Capture the cell that displays the provided text and extract its [x, y] central coordinate. 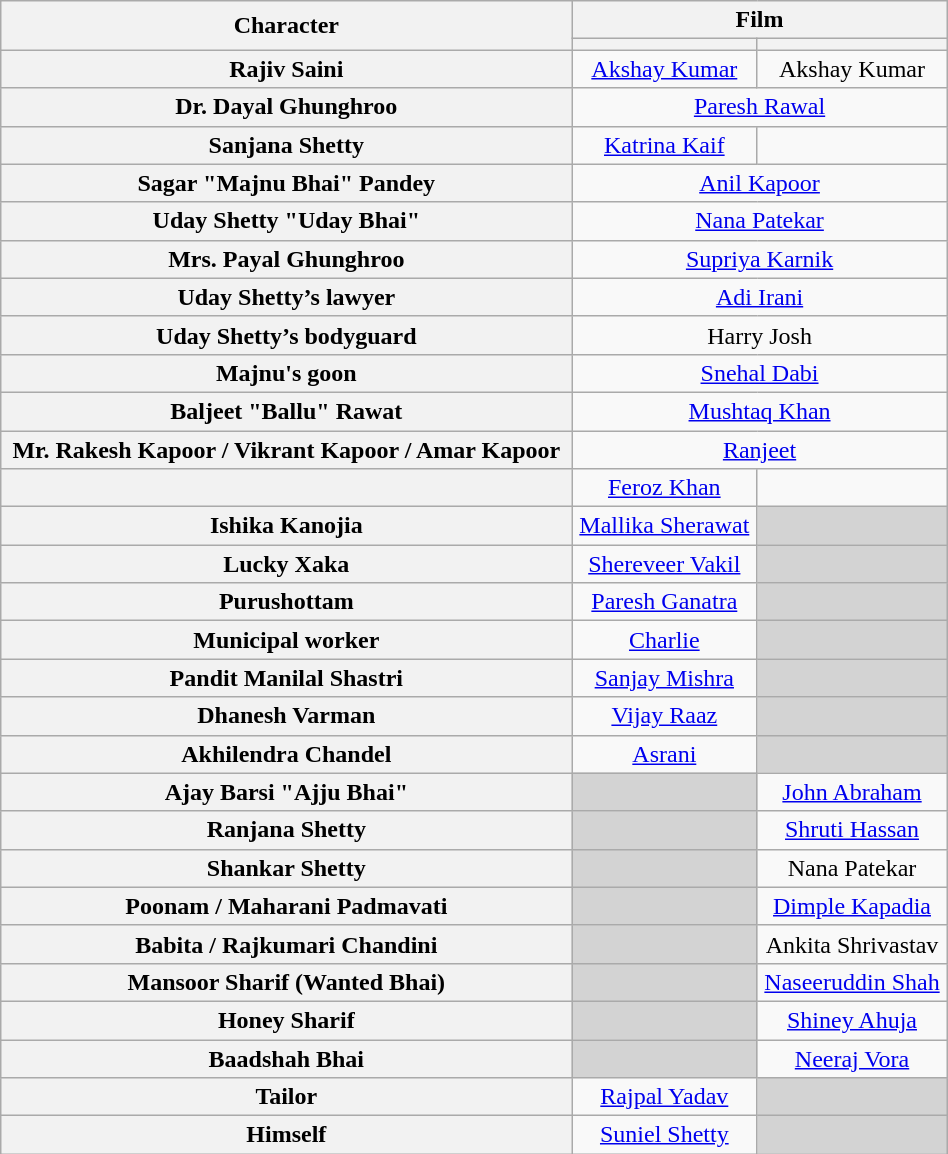
Shankar Shetty [286, 868]
Ranjeet [760, 449]
Himself [286, 1135]
Charlie [664, 640]
Shereveer Vakil [664, 564]
Babita / Rajkumari Chandini [286, 944]
Uday Shetty’s lawyer [286, 297]
Vijay Raaz [664, 716]
Snehal Dabi [760, 373]
Suniel Shetty [664, 1135]
Mallika Sherawat [664, 526]
Katrina Kaif [664, 145]
Shiney Ahuja [852, 1020]
Character [286, 26]
Lucky Xaka [286, 564]
Baljeet "Ballu" Rawat [286, 411]
Anil Kapoor [760, 183]
Akhilendra Chandel [286, 754]
Shruti Hassan [852, 830]
Adi Irani [760, 297]
Mrs. Payal Ghunghroo [286, 259]
Naseeruddin Shah [852, 982]
Ajay Barsi "Ajju Bhai" [286, 792]
Asrani [664, 754]
Sagar "Majnu Bhai" Pandey [286, 183]
Dr. Dayal Ghunghroo [286, 107]
Rajiv Saini [286, 69]
Majnu's goon [286, 373]
Uday Shetty "Uday Bhai" [286, 221]
Supriya Karnik [760, 259]
Baadshah Bhai [286, 1059]
Rajpal Yadav [664, 1097]
Harry Josh [760, 335]
Ranjana Shetty [286, 830]
Mr. Rakesh Kapoor / Vikrant Kapoor / Amar Kapoor [286, 449]
Sanjana Shetty [286, 145]
Mushtaq Khan [760, 411]
Sanjay Mishra [664, 678]
John Abraham [852, 792]
Dhanesh Varman [286, 716]
Purushottam [286, 602]
Paresh Ganatra [664, 602]
Ishika Kanojia [286, 526]
Tailor [286, 1097]
Feroz Khan [664, 488]
Dimple Kapadia [852, 906]
Honey Sharif [286, 1020]
Ankita Shrivastav [852, 944]
Municipal worker [286, 640]
Mansoor Sharif (Wanted Bhai) [286, 982]
Film [760, 20]
Pandit Manilal Shastri [286, 678]
Neeraj Vora [852, 1059]
Paresh Rawal [760, 107]
Poonam / Maharani Padmavati [286, 906]
Uday Shetty’s bodyguard [286, 335]
